Search for the cell housing the specified text and yield its (X, Y) center coordinate. 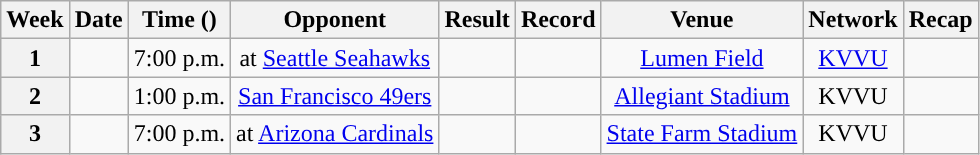
at Arizona Cardinals (335, 134)
Lumen Field (702, 58)
2 (35, 96)
at Seattle Seahawks (335, 58)
San Francisco 49ers (335, 96)
Opponent (335, 20)
State Farm Stadium (702, 134)
Week (35, 20)
1:00 p.m. (179, 96)
Time () (179, 20)
Venue (702, 20)
Recap (940, 20)
Record (558, 20)
Allegiant Stadium (702, 96)
Network (853, 20)
3 (35, 134)
Date (98, 20)
1 (35, 58)
Result (477, 20)
